Output the (x, y) coordinate of the center of the cell containing the given text.  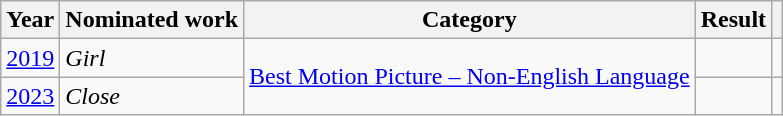
2019 (30, 58)
Result (733, 20)
Year (30, 20)
Best Motion Picture – Non-English Language (470, 77)
Girl (152, 58)
2023 (30, 96)
Close (152, 96)
Nominated work (152, 20)
Category (470, 20)
